Capture the cell that displays the provided text and extract its (X, Y) central coordinate. 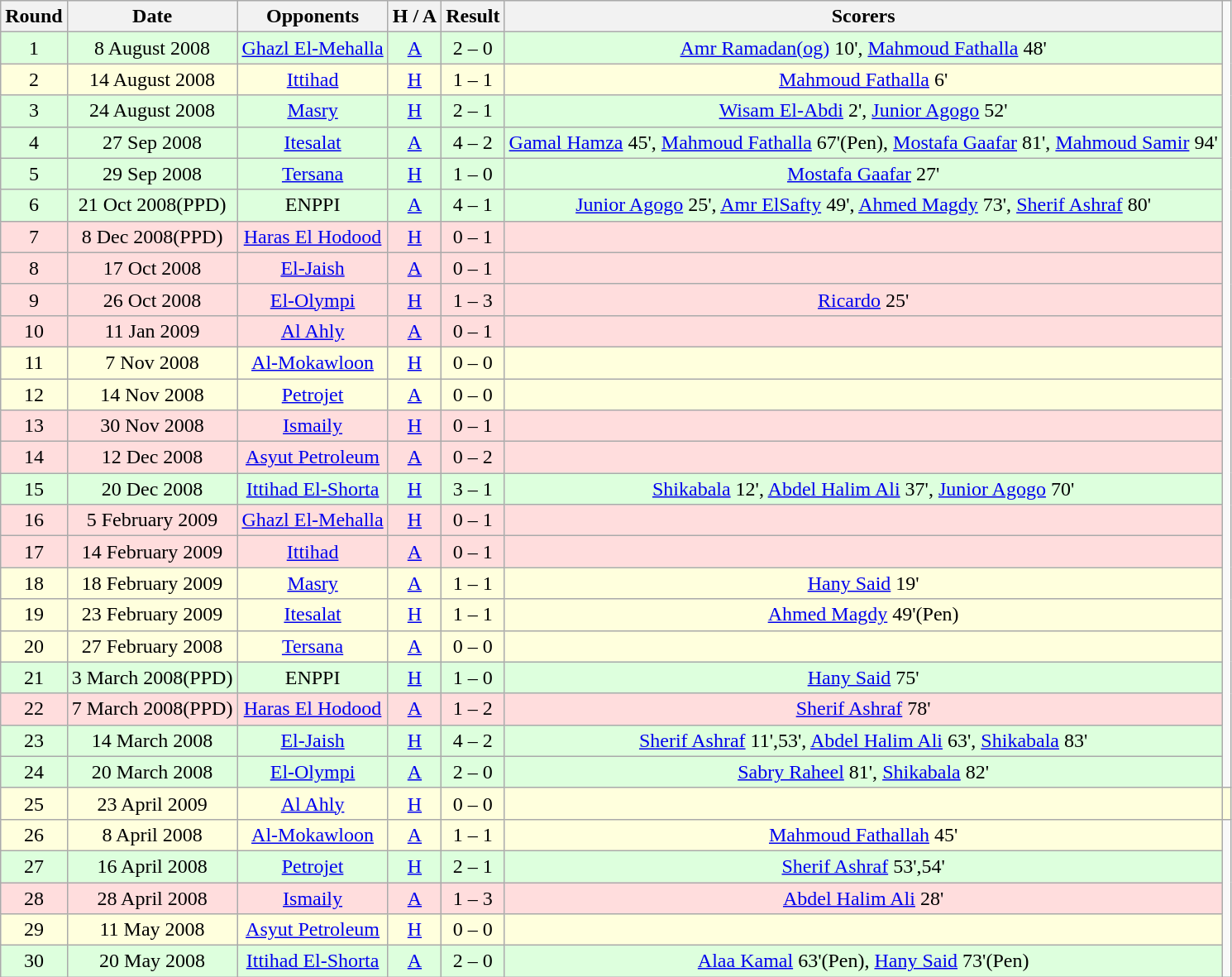
19 (34, 615)
17 Oct 2008 (152, 268)
0 – 2 (473, 457)
Sherif Ashraf 78' (863, 709)
1 – 2 (473, 709)
24 August 2008 (152, 111)
Sherif Ashraf 53',54' (863, 866)
29 (34, 930)
Gamal Hamza 45', Mahmoud Fathalla 67'(Pen), Mostafa Gaafar 81', Mahmoud Samir 94' (863, 142)
27 (34, 866)
1 (34, 48)
26 (34, 835)
7 March 2008(PPD) (152, 709)
30 Nov 2008 (152, 426)
4 – 1 (473, 205)
Ricardo 25' (863, 299)
3 March 2008(PPD) (152, 678)
Junior Agogo 25', Amr ElSafty 49', Ahmed Magdy 73', Sherif Ashraf 80' (863, 205)
Mostafa Gaafar 27' (863, 174)
30 (34, 961)
16 (34, 520)
5 (34, 174)
28 (34, 898)
15 (34, 489)
14 February 2009 (152, 552)
12 (34, 395)
18 February 2009 (152, 583)
13 (34, 426)
25 (34, 803)
8 August 2008 (152, 48)
8 (34, 268)
12 Dec 2008 (152, 457)
14 (34, 457)
Mahmoud Fathallah 45' (863, 835)
Mahmoud Fathalla 6' (863, 79)
20 (34, 646)
21 (34, 678)
9 (34, 299)
5 February 2009 (152, 520)
21 Oct 2008(PPD) (152, 205)
27 February 2008 (152, 646)
10 (34, 331)
Wisam El-Abdi 2', Junior Agogo 52' (863, 111)
23 (34, 740)
23 February 2009 (152, 615)
Ahmed Magdy 49'(Pen) (863, 615)
27 Sep 2008 (152, 142)
28 April 2008 (152, 898)
14 August 2008 (152, 79)
Sherif Ashraf 11',53', Abdel Halim Ali 63', Shikabala 83' (863, 740)
8 Dec 2008(PPD) (152, 237)
3 – 1 (473, 489)
23 April 2009 (152, 803)
26 Oct 2008 (152, 299)
H / A (414, 17)
Scorers (863, 17)
18 (34, 583)
20 March 2008 (152, 772)
2 (34, 79)
Date (152, 17)
4 (34, 142)
Sabry Raheel 81', Shikabala 82' (863, 772)
Round (34, 17)
16 April 2008 (152, 866)
6 (34, 205)
Alaa Kamal 63'(Pen), Hany Said 73'(Pen) (863, 961)
14 Nov 2008 (152, 395)
7 (34, 237)
3 (34, 111)
Opponents (313, 17)
Hany Said 19' (863, 583)
Result (473, 17)
Amr Ramadan(og) 10', Mahmoud Fathalla 48' (863, 48)
8 April 2008 (152, 835)
11 Jan 2009 (152, 331)
11 May 2008 (152, 930)
17 (34, 552)
11 (34, 362)
Hany Said 75' (863, 678)
20 Dec 2008 (152, 489)
Abdel Halim Ali 28' (863, 898)
29 Sep 2008 (152, 174)
Shikabala 12', Abdel Halim Ali 37', Junior Agogo 70' (863, 489)
14 March 2008 (152, 740)
7 Nov 2008 (152, 362)
20 May 2008 (152, 961)
22 (34, 709)
24 (34, 772)
